Provide the [x, y] coordinate of the cell's center where the given text is located.  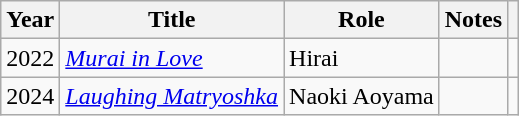
Naoki Aoyama [362, 96]
Role [362, 20]
Year [30, 20]
Laughing Matryoshka [172, 96]
2022 [30, 58]
Hirai [362, 58]
Title [172, 20]
2024 [30, 96]
Murai in Love [172, 58]
Notes [473, 20]
